Return [x, y] of the center of cell containing provided text 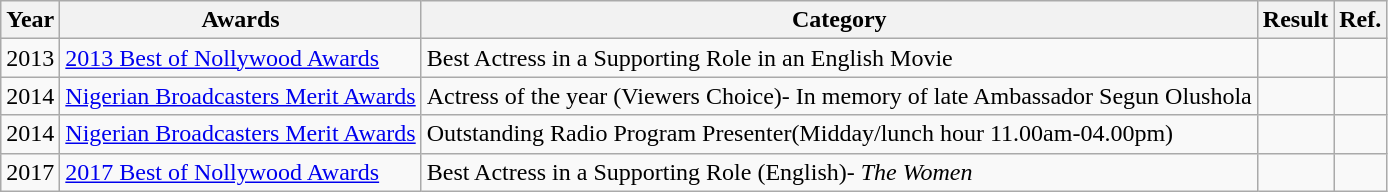
Outstanding Radio Program Presenter(Midday/lunch hour 11.00am-04.00pm) [839, 134]
Best Actress in a Supporting Role (English)- The Women [839, 172]
2017 [30, 172]
2013 Best of Nollywood Awards [240, 58]
Ref. [1360, 20]
Year [30, 20]
Best Actress in a Supporting Role in an English Movie [839, 58]
2013 [30, 58]
Awards [240, 20]
Actress of the year (Viewers Choice)- In memory of late Ambassador Segun Olushola [839, 96]
Category [839, 20]
Result [1295, 20]
2017 Best of Nollywood Awards [240, 172]
